Locate the cell with the specified text and output its (x, y) center coordinate. 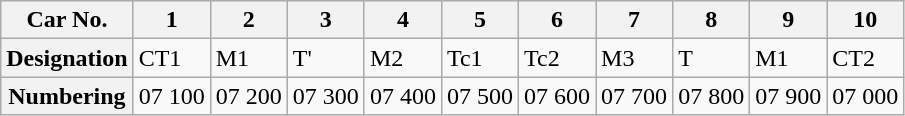
7 (634, 20)
T' (326, 58)
07 600 (556, 96)
07 800 (712, 96)
Designation (67, 58)
07 400 (402, 96)
9 (788, 20)
07 000 (866, 96)
CT2 (866, 58)
3 (326, 20)
4 (402, 20)
T (712, 58)
M2 (402, 58)
Car No. (67, 20)
07 700 (634, 96)
Tc1 (480, 58)
2 (248, 20)
10 (866, 20)
Tc2 (556, 58)
07 200 (248, 96)
M3 (634, 58)
07 100 (172, 96)
5 (480, 20)
07 300 (326, 96)
07 500 (480, 96)
8 (712, 20)
Numbering (67, 96)
07 900 (788, 96)
6 (556, 20)
CT1 (172, 58)
1 (172, 20)
